Return (X, Y) of the center of cell containing provided text 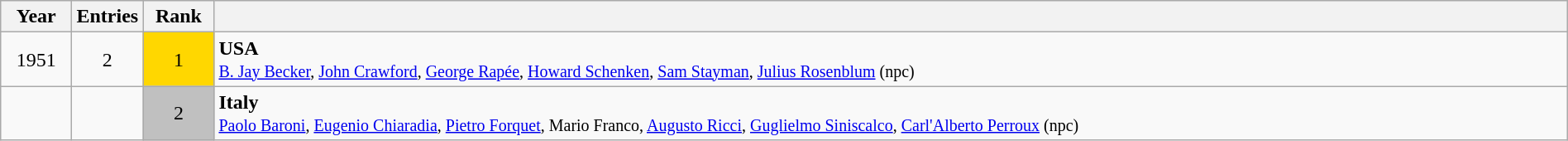
Entries (108, 17)
1951 (36, 60)
Year (36, 17)
USAB. Jay Becker, John Crawford, George Rapée, Howard Schenken, Sam Stayman, Julius Rosenblum (npc) (891, 60)
Rank (179, 17)
ItalyPaolo Baroni, Eugenio Chiaradia, Pietro Forquet, Mario Franco, Augusto Ricci, Guglielmo Siniscalco, Carl'Alberto Perroux (npc) (891, 113)
1 (179, 60)
